Return the [x, y] coordinate for the center point of the cell that contains the specified text.  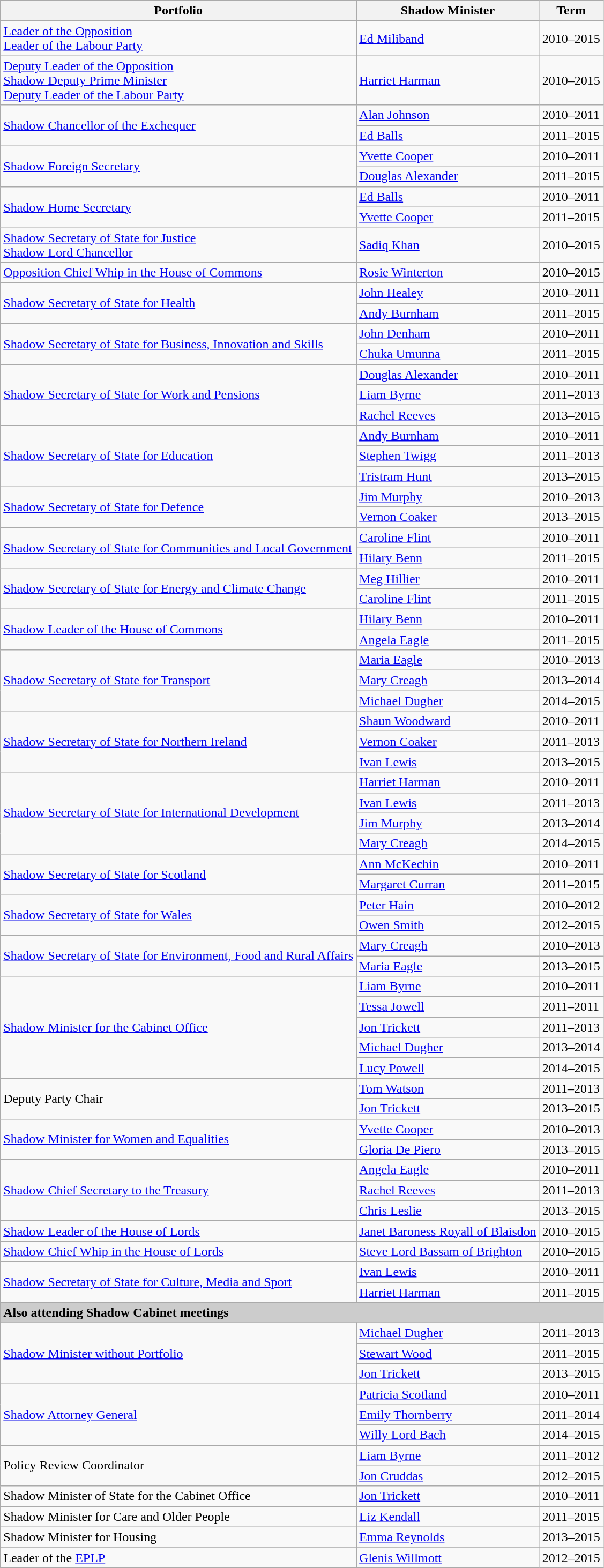
Shadow Secretary of State for Environment, Food and Rural Affairs [178, 955]
Shadow Leader of the House of Commons [178, 629]
Stephen Twigg [448, 456]
Jon Cruddas [448, 1476]
Shadow Secretary of State for Work and Pensions [178, 395]
Leader of the OppositionLeader of the Labour Party [178, 39]
2011–2012 [571, 1455]
Shadow Secretary of State for Transport [178, 681]
Shadow Secretary of State for Northern Ireland [178, 742]
Tristram Hunt [448, 476]
Shadow Secretary of State for Culture, Media and Sport [178, 1282]
2011–2014 [571, 1415]
Leader of the EPLP [178, 1557]
Shadow Secretary of State for Wales [178, 915]
Shadow Chief Whip in the House of Lords [178, 1251]
John Denham [448, 334]
2010–2012 [571, 905]
Term [571, 11]
Shadow Secretary of State for International Development [178, 813]
Shadow Minister for Women and Equalities [178, 1139]
Stewart Wood [448, 1354]
Chris Leslie [448, 1211]
Meg Hillier [448, 578]
Lucy Powell [448, 1068]
Shadow Minister without Portfolio [178, 1354]
Shadow Attorney General [178, 1415]
Shadow Secretary of State for Energy and Climate Change [178, 588]
Shadow Secretary of State for Education [178, 456]
Ed Miliband [448, 39]
Emily Thornberry [448, 1415]
Shadow Secretary of State for Scotland [178, 874]
Shadow Secretary of State for Health [178, 303]
Janet Baroness Royall of Blaisdon [448, 1231]
Shadow Secretary of State for JusticeShadow Lord Chancellor [178, 244]
Portfolio [178, 11]
Shadow Minister for Housing [178, 1537]
Glenis Willmott [448, 1557]
Tessa Jowell [448, 1007]
Shadow Minister of State for the Cabinet Office [178, 1496]
Rosie Winterton [448, 272]
Shadow Chief Secretary to the Treasury [178, 1190]
Shadow Secretary of State for Business, Innovation and Skills [178, 344]
Peter Hain [448, 905]
Liz Kendall [448, 1517]
Ann McKechin [448, 864]
Shadow Secretary of State for Communities and Local Government [178, 548]
Alan Johnson [448, 115]
Policy Review Coordinator [178, 1466]
Shadow Leader of the House of Lords [178, 1231]
Shadow Minister for the Cabinet Office [178, 1027]
Emma Reynolds [448, 1537]
Shadow Minister [448, 11]
Shadow Secretary of State for Defence [178, 507]
Owen Smith [448, 925]
Tom Watson [448, 1088]
Shadow Home Secretary [178, 207]
Sadiq Khan [448, 244]
Gloria De Piero [448, 1149]
Shaun Woodward [448, 721]
Margaret Curran [448, 884]
John Healey [448, 293]
Shadow Minister for Care and Older People [178, 1517]
Also attending Shadow Cabinet meetings [302, 1313]
Patricia Scotland [448, 1394]
Shadow Chancellor of the Exchequer [178, 125]
Deputy Leader of the OppositionShadow Deputy Prime MinisterDeputy Leader of the Labour Party [178, 80]
Steve Lord Bassam of Brighton [448, 1251]
Shadow Foreign Secretary [178, 166]
Chuka Umunna [448, 354]
Deputy Party Chair [178, 1099]
Willy Lord Bach [448, 1435]
2011–2011 [571, 1007]
Opposition Chief Whip in the House of Commons [178, 272]
